From the cell containing the given text, extract its center point as (X, Y) coordinate. 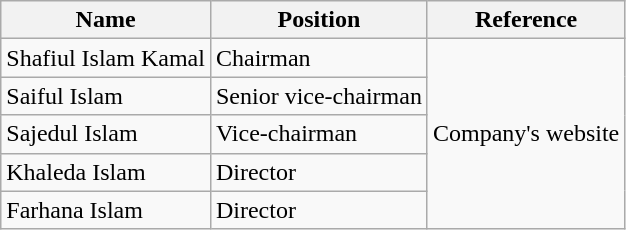
Chairman (318, 58)
Saiful Islam (106, 96)
Khaleda Islam (106, 172)
Vice-chairman (318, 134)
Company's website (526, 134)
Reference (526, 20)
Sajedul Islam (106, 134)
Senior vice-chairman (318, 96)
Farhana Islam (106, 210)
Shafiul Islam Kamal (106, 58)
Position (318, 20)
Name (106, 20)
